Locate the cell with the specified text and output its [x, y] center coordinate. 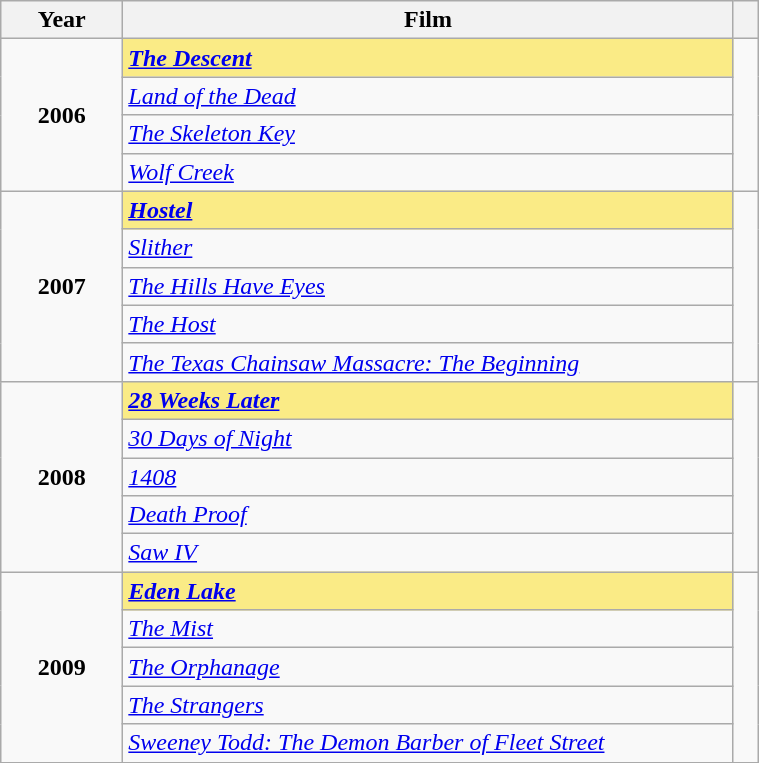
The Strangers [428, 705]
Film [428, 20]
The Skeleton Key [428, 134]
2006 [62, 115]
2008 [62, 476]
28 Weeks Later [428, 400]
Eden Lake [428, 591]
Year [62, 20]
The Orphanage [428, 667]
2009 [62, 667]
Wolf Creek [428, 172]
1408 [428, 477]
The Mist [428, 629]
Death Proof [428, 515]
The Hills Have Eyes [428, 286]
Slither [428, 248]
The Host [428, 324]
Sweeney Todd: The Demon Barber of Fleet Street [428, 743]
Saw IV [428, 553]
2007 [62, 286]
30 Days of Night [428, 438]
The Descent [428, 58]
The Texas Chainsaw Massacre: The Beginning [428, 362]
Land of the Dead [428, 96]
Hostel [428, 210]
